Search for the cell housing the specified text and yield its [X, Y] center coordinate. 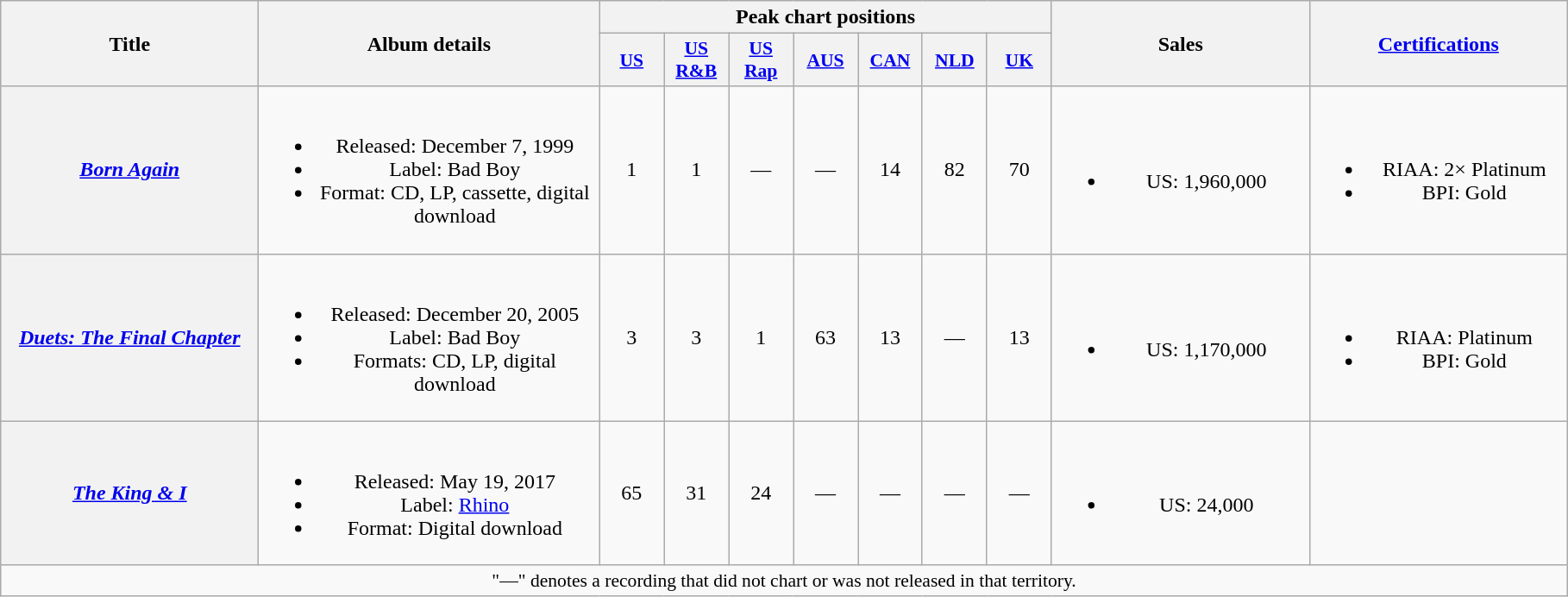
70 [1019, 170]
14 [890, 170]
24 [761, 493]
RIAA: PlatinumBPI: Gold [1439, 337]
US: 1,170,000 [1180, 337]
63 [826, 337]
Peak chart positions [825, 17]
82 [954, 170]
Released: December 7, 1999Label: Bad BoyFormat: CD, LP, cassette, digital download [430, 170]
RIAA: 2× PlatinumBPI: Gold [1439, 170]
Released: May 19, 2017Label: RhinoFormat: Digital download [430, 493]
US Rap [761, 60]
31 [697, 493]
CAN [890, 60]
The King & I [129, 493]
US R&B [697, 60]
UK [1019, 60]
"—" denotes a recording that did not chart or was not released in that territory. [785, 581]
AUS [826, 60]
Born Again [129, 170]
US: 1,960,000 [1180, 170]
Certifications [1439, 43]
Duets: The Final Chapter [129, 337]
Released: December 20, 2005Label: Bad BoyFormats: CD, LP, digital download [430, 337]
NLD [954, 60]
Title [129, 43]
US: 24,000 [1180, 493]
US [631, 60]
Album details [430, 43]
Sales [1180, 43]
65 [631, 493]
